Find where the given text appears and provide that cell's center as (X, Y) coordinate. 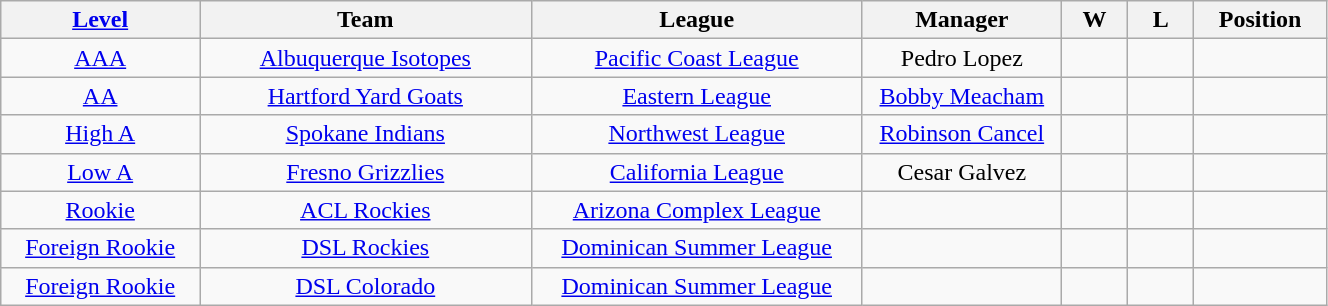
ACL Rockies (366, 210)
Level (100, 20)
League (696, 20)
Cesar Galvez (962, 172)
California League (696, 172)
Eastern League (696, 96)
DSL Rockies (366, 248)
Manager (962, 20)
Bobby Meacham (962, 96)
High A (100, 134)
Northwest League (696, 134)
AA (100, 96)
Rookie (100, 210)
Pacific Coast League (696, 58)
AAA (100, 58)
Team (366, 20)
Hartford Yard Goats (366, 96)
Low A (100, 172)
W (1094, 20)
Spokane Indians (366, 134)
Arizona Complex League (696, 210)
Fresno Grizzlies (366, 172)
L (1161, 20)
Position (1260, 20)
Pedro Lopez (962, 58)
Robinson Cancel (962, 134)
Albuquerque Isotopes (366, 58)
DSL Colorado (366, 286)
